Pinpoint the cell where the given text exists, returning its (X, Y) midpoint coordinate. 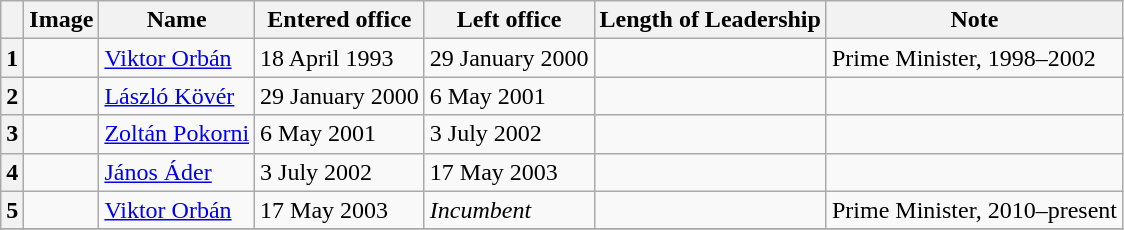
László Kövér (177, 96)
Image (62, 20)
Name (177, 20)
1 (12, 58)
Entered office (340, 20)
Left office (509, 20)
4 (12, 172)
János Áder (177, 172)
Prime Minister, 1998–2002 (974, 58)
3 (12, 134)
Length of Leadership (710, 20)
2 (12, 96)
Incumbent (509, 210)
5 (12, 210)
Zoltán Pokorni (177, 134)
Prime Minister, 2010–present (974, 210)
18 April 1993 (340, 58)
Note (974, 20)
